Pinpoint the cell where the given text exists, returning its (x, y) midpoint coordinate. 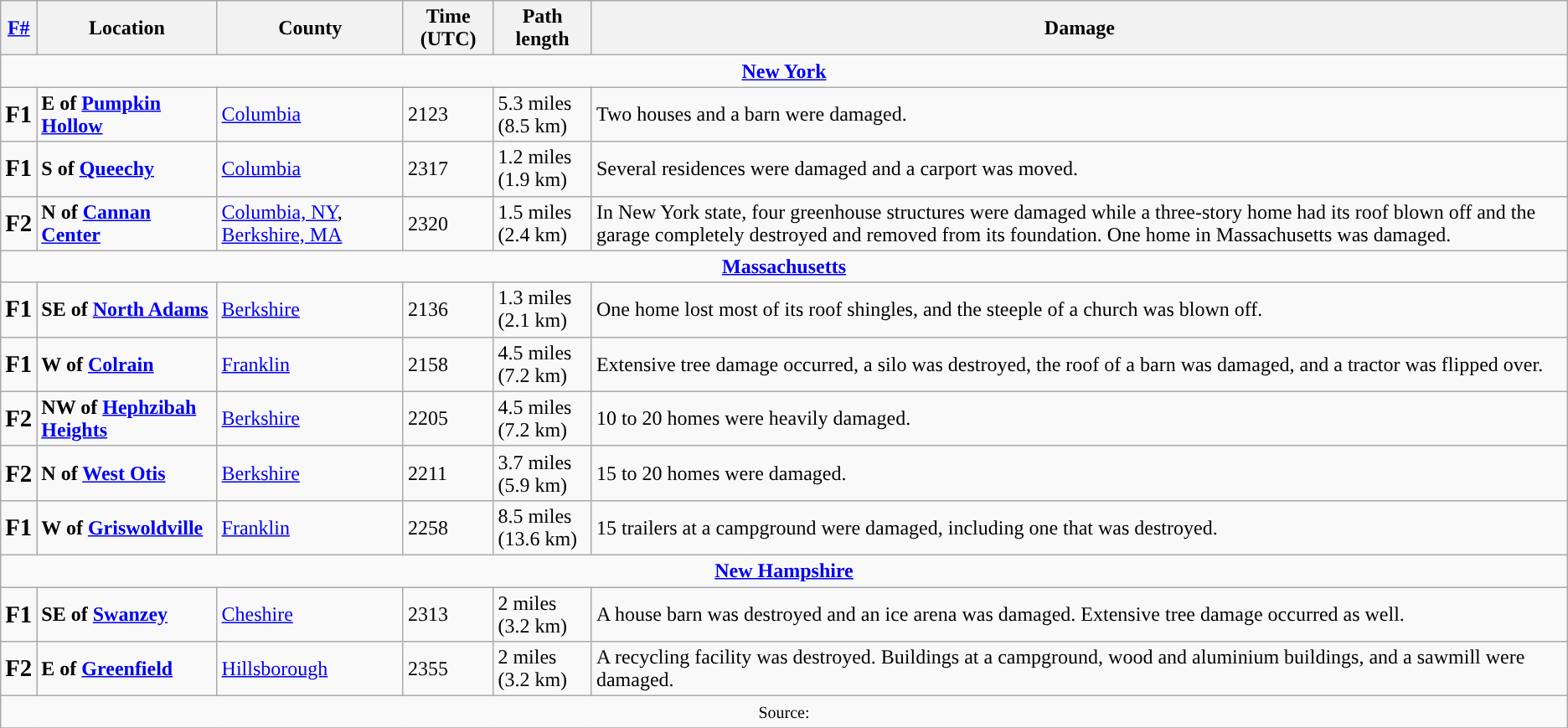
15 trailers at a campground were damaged, including one that was destroyed. (1079, 528)
Path length (543, 28)
Source: (784, 712)
1.2 miles (1.9 km) (543, 169)
New Hampshire (784, 571)
1.3 miles (2.1 km) (543, 310)
5.3 miles (8.5 km) (543, 114)
10 to 20 homes were heavily damaged. (1079, 419)
County (310, 28)
2320 (447, 223)
N of Cannan Center (127, 223)
Location (127, 28)
2136 (447, 310)
2205 (447, 419)
8.5 miles (13.6 km) (543, 528)
Several residences were damaged and a carport was moved. (1079, 169)
2317 (447, 169)
15 to 20 homes were damaged. (1079, 472)
F# (18, 28)
E of Greenfield (127, 669)
S of Queechy (127, 169)
SE of Swanzey (127, 613)
Extensive tree damage occurred, a silo was destroyed, the roof of a barn was damaged, and a tractor was flipped over. (1079, 364)
W of Colrain (127, 364)
2211 (447, 472)
Massachusetts (784, 266)
Damage (1079, 28)
Hillsborough (310, 669)
A house barn was destroyed and an ice arena was damaged. Extensive tree damage occurred as well. (1079, 613)
New York (784, 71)
2258 (447, 528)
N of West Otis (127, 472)
NW of Hephzibah Heights (127, 419)
2158 (447, 364)
2123 (447, 114)
Cheshire (310, 613)
Time (UTC) (447, 28)
2313 (447, 613)
SE of North Adams (127, 310)
1.5 miles (2.4 km) (543, 223)
Columbia, NY, Berkshire, MA (310, 223)
2355 (447, 669)
Two houses and a barn were damaged. (1079, 114)
E of Pumpkin Hollow (127, 114)
A recycling facility was destroyed. Buildings at a campground, wood and aluminium buildings, and a sawmill were damaged. (1079, 669)
3.7 miles (5.9 km) (543, 472)
One home lost most of its roof shingles, and the steeple of a church was blown off. (1079, 310)
W of Griswoldville (127, 528)
